Locate the cell with the specified text and output its (X, Y) center coordinate. 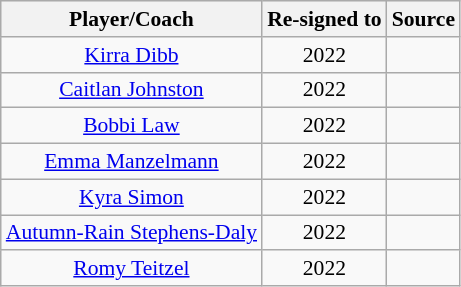
Kyra Simon (132, 197)
Romy Teitzel (132, 269)
Caitlan Johnston (132, 90)
Kirra Dibb (132, 55)
Autumn-Rain Stephens-Daly (132, 233)
Bobbi Law (132, 126)
Re-signed to (324, 19)
Source (424, 19)
Emma Manzelmann (132, 162)
Player/Coach (132, 19)
